Return [x, y] of the center of cell containing provided text 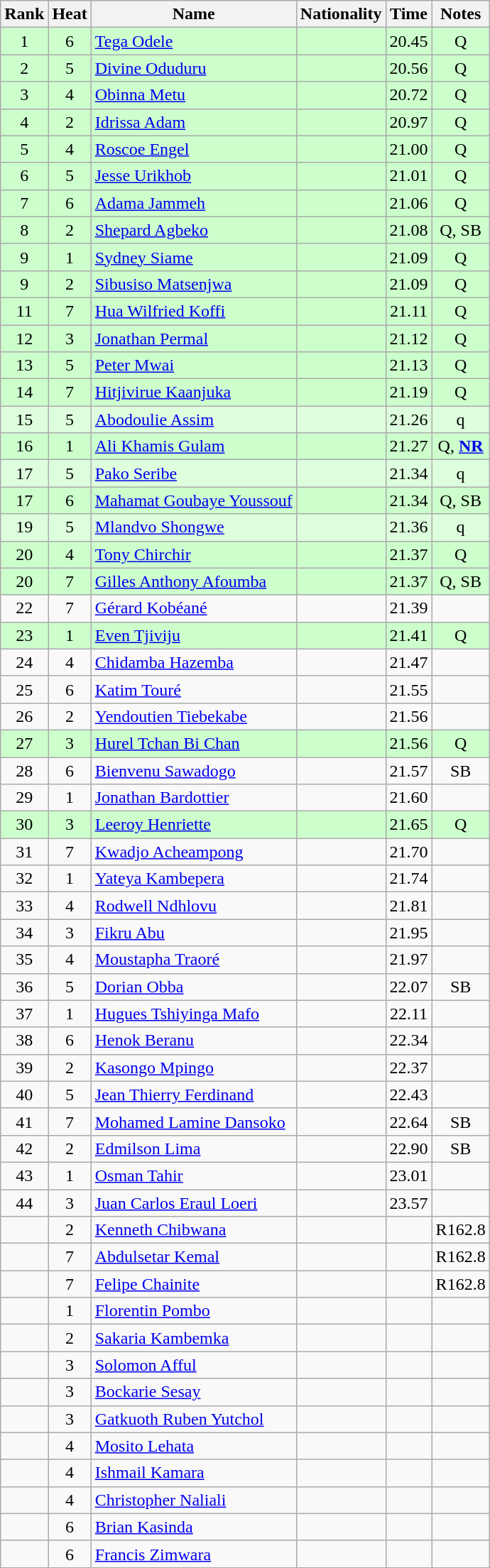
39 [24, 1068]
Roscoe Engel [193, 149]
11 [24, 311]
22.64 [409, 1122]
Jonathan Bardottier [193, 798]
19 [24, 527]
Brian Kasinda [193, 1527]
Name [193, 14]
Shepard Agbeko [193, 230]
Osman Tahir [193, 1175]
22.37 [409, 1068]
Tony Chirchir [193, 554]
21.60 [409, 798]
Kenneth Chibwana [193, 1230]
21.65 [409, 825]
33 [24, 906]
15 [24, 420]
37 [24, 1014]
Juan Carlos Eraul Loeri [193, 1203]
23.01 [409, 1175]
13 [24, 366]
21.13 [409, 366]
Q, NR [460, 446]
Edmilson Lima [193, 1148]
Leeroy Henriette [193, 825]
21.39 [409, 608]
26 [24, 716]
Francis Zimwara [193, 1554]
22.43 [409, 1095]
Abdulsetar Kemal [193, 1257]
21.01 [409, 176]
Hugues Tshiyinga Mafo [193, 1014]
12 [24, 339]
Peter Mwai [193, 366]
Jonathan Permal [193, 339]
Gilles Anthony Afoumba [193, 581]
Even Tjiviju [193, 635]
21.19 [409, 393]
16 [24, 446]
Ishmail Kamara [193, 1473]
Jean Thierry Ferdinand [193, 1095]
Yateya Kambepera [193, 879]
Kwadjo Acheampong [193, 852]
20.72 [409, 95]
36 [24, 987]
20.56 [409, 68]
Mahamat Goubaye Youssouf [193, 500]
22.34 [409, 1041]
23.57 [409, 1203]
Jesse Urikhob [193, 176]
21.74 [409, 879]
21.12 [409, 339]
Gérard Kobéané [193, 608]
Ali Khamis Gulam [193, 446]
Notes [460, 14]
Bienvenu Sawadogo [193, 770]
21.97 [409, 960]
42 [24, 1148]
22 [24, 608]
Bockarie Sesay [193, 1392]
28 [24, 770]
44 [24, 1203]
Idrissa Adam [193, 122]
Adama Jammeh [193, 203]
22.90 [409, 1148]
Yendoutien Tiebekabe [193, 716]
Time [409, 14]
31 [24, 852]
Sibusiso Matsenjwa [193, 284]
Rodwell Ndhlovu [193, 906]
38 [24, 1041]
8 [24, 230]
40 [24, 1095]
21.95 [409, 933]
27 [24, 743]
21.06 [409, 203]
Sakaria Kambemka [193, 1338]
21.57 [409, 770]
Katim Touré [193, 689]
30 [24, 825]
22.07 [409, 987]
Moustapha Traoré [193, 960]
14 [24, 393]
Solomon Afful [193, 1365]
Mlandvo Shongwe [193, 527]
32 [24, 879]
Obinna Metu [193, 95]
34 [24, 933]
Tega Odele [193, 41]
Kasongo Mpingo [193, 1068]
21.36 [409, 527]
21.55 [409, 689]
Nationality [341, 14]
Sydney Siame [193, 257]
21.27 [409, 446]
Heat [70, 14]
21.08 [409, 230]
21.81 [409, 906]
Divine Oduduru [193, 68]
Mohamed Lamine Dansoko [193, 1122]
21.41 [409, 635]
Florentin Pombo [193, 1311]
Gatkuoth Ruben Yutchol [193, 1419]
Fikru Abu [193, 933]
21.26 [409, 420]
21.11 [409, 311]
24 [24, 662]
Pako Seribe [193, 473]
Hurel Tchan Bi Chan [193, 743]
22.11 [409, 1014]
Abodoulie Assim [193, 420]
20.97 [409, 122]
Felipe Chainite [193, 1284]
Christopher Naliali [193, 1500]
20.45 [409, 41]
Chidamba Hazemba [193, 662]
21.00 [409, 149]
29 [24, 798]
21.70 [409, 852]
23 [24, 635]
Henok Beranu [193, 1041]
41 [24, 1122]
21.47 [409, 662]
Rank [24, 14]
35 [24, 960]
Hitjivirue Kaanjuka [193, 393]
Mosito Lehata [193, 1446]
Hua Wilfried Koffi [193, 311]
Dorian Obba [193, 987]
43 [24, 1175]
25 [24, 689]
